Output the (x, y) coordinate of the center of the cell containing the given text.  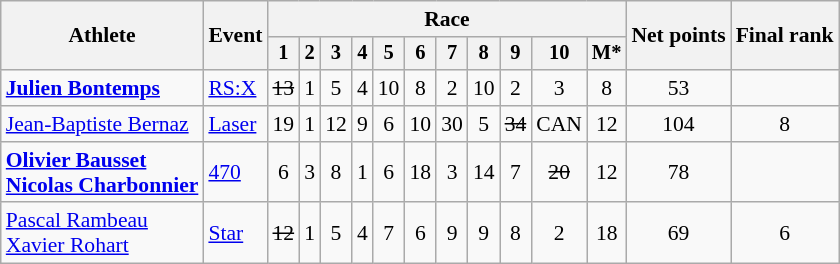
19 (283, 124)
Final rank (785, 36)
34 (516, 124)
M* (606, 54)
Event (235, 36)
30 (452, 124)
78 (678, 172)
Race (446, 19)
Olivier BaussetNicolas Charbonnier (102, 172)
14 (484, 172)
Star (235, 234)
69 (678, 234)
Jean-Baptiste Bernaz (102, 124)
Laser (235, 124)
13 (283, 88)
Athlete (102, 36)
104 (678, 124)
470 (235, 172)
20 (559, 172)
Pascal RambeauXavier Rohart (102, 234)
RS:X (235, 88)
53 (678, 88)
Net points (678, 36)
Julien Bontemps (102, 88)
CAN (559, 124)
